For the text-containing cell, return its midpoint in (X, Y) coordinate format. 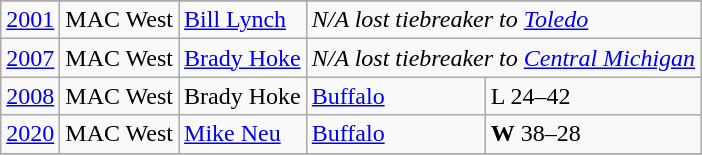
2008 (30, 96)
Bill Lynch (243, 20)
N/A lost tiebreaker to Toledo (503, 20)
Mike Neu (243, 134)
N/A lost tiebreaker to Central Michigan (503, 58)
2020 (30, 134)
W 38–28 (592, 134)
2001 (30, 20)
2007 (30, 58)
L 24–42 (592, 96)
